From the cell containing the given text, extract its center point as (x, y) coordinate. 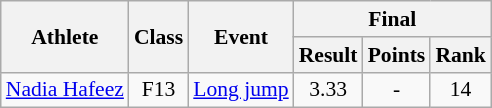
Final (392, 19)
Athlete (65, 36)
Rank (460, 55)
- (397, 90)
14 (460, 90)
Nadia Hafeez (65, 90)
Class (158, 36)
Points (397, 55)
Long jump (240, 90)
3.33 (328, 90)
Event (240, 36)
F13 (158, 90)
Result (328, 55)
